Identify which cell holds the provided text, then report its (X, Y) central coordinate. 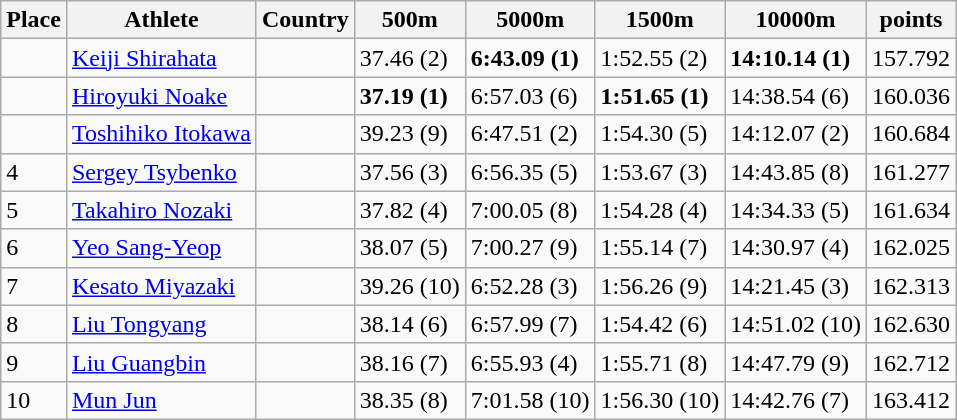
6:57.03 (6) (530, 96)
Keiji Shirahata (161, 58)
500m (410, 20)
1500m (660, 20)
39.23 (9) (410, 134)
161.634 (910, 210)
38.16 (7) (410, 362)
37.56 (3) (410, 172)
Liu Guangbin (161, 362)
1:52.55 (2) (660, 58)
14:12.07 (2) (796, 134)
5000m (530, 20)
Mun Jun (161, 400)
1:54.42 (6) (660, 324)
163.412 (910, 400)
9 (34, 362)
161.277 (910, 172)
10 (34, 400)
14:38.54 (6) (796, 96)
1:56.26 (9) (660, 286)
160.684 (910, 134)
6:52.28 (3) (530, 286)
7:00.05 (8) (530, 210)
37.46 (2) (410, 58)
6:47.51 (2) (530, 134)
Sergey Tsybenko (161, 172)
38.35 (8) (410, 400)
6 (34, 248)
Hiroyuki Noake (161, 96)
6:56.35 (5) (530, 172)
1:56.30 (10) (660, 400)
1:54.30 (5) (660, 134)
6:57.99 (7) (530, 324)
4 (34, 172)
Athlete (161, 20)
Place (34, 20)
162.630 (910, 324)
39.26 (10) (410, 286)
7:01.58 (10) (530, 400)
14:30.97 (4) (796, 248)
Country (305, 20)
7 (34, 286)
38.14 (6) (410, 324)
6:55.93 (4) (530, 362)
Kesato Miyazaki (161, 286)
157.792 (910, 58)
1:54.28 (4) (660, 210)
points (910, 20)
160.036 (910, 96)
37.19 (1) (410, 96)
14:42.76 (7) (796, 400)
8 (34, 324)
7:00.27 (9) (530, 248)
10000m (796, 20)
1:55.71 (8) (660, 362)
1:53.67 (3) (660, 172)
5 (34, 210)
14:10.14 (1) (796, 58)
162.025 (910, 248)
162.313 (910, 286)
14:51.02 (10) (796, 324)
Takahiro Nozaki (161, 210)
162.712 (910, 362)
1:51.65 (1) (660, 96)
37.82 (4) (410, 210)
1:55.14 (7) (660, 248)
14:21.45 (3) (796, 286)
14:34.33 (5) (796, 210)
Liu Tongyang (161, 324)
6:43.09 (1) (530, 58)
Toshihiko Itokawa (161, 134)
14:47.79 (9) (796, 362)
38.07 (5) (410, 248)
Yeo Sang-Yeop (161, 248)
14:43.85 (8) (796, 172)
